Extract the (X, Y) coordinate from the center of the cell holding the provided text.  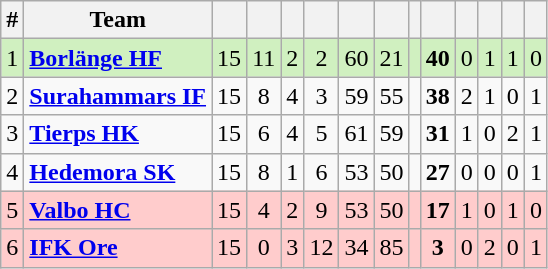
9 (322, 210)
# (12, 20)
Surahammars IF (118, 96)
Borlänge HF (118, 58)
40 (438, 58)
Tierps HK (118, 134)
IFK Ore (118, 248)
61 (356, 134)
12 (322, 248)
34 (356, 248)
55 (392, 96)
38 (438, 96)
60 (356, 58)
21 (392, 58)
11 (264, 58)
17 (438, 210)
85 (392, 248)
Valbo HC (118, 210)
Team (118, 20)
Hedemora SK (118, 172)
31 (438, 134)
27 (438, 172)
